Find where the given text appears and provide that cell's center as (X, Y) coordinate. 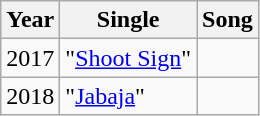
2018 (30, 96)
Single (128, 20)
Song (227, 20)
2017 (30, 58)
"Jabaja" (128, 96)
"Shoot Sign" (128, 58)
Year (30, 20)
